Capture the cell that displays the provided text and extract its [X, Y] central coordinate. 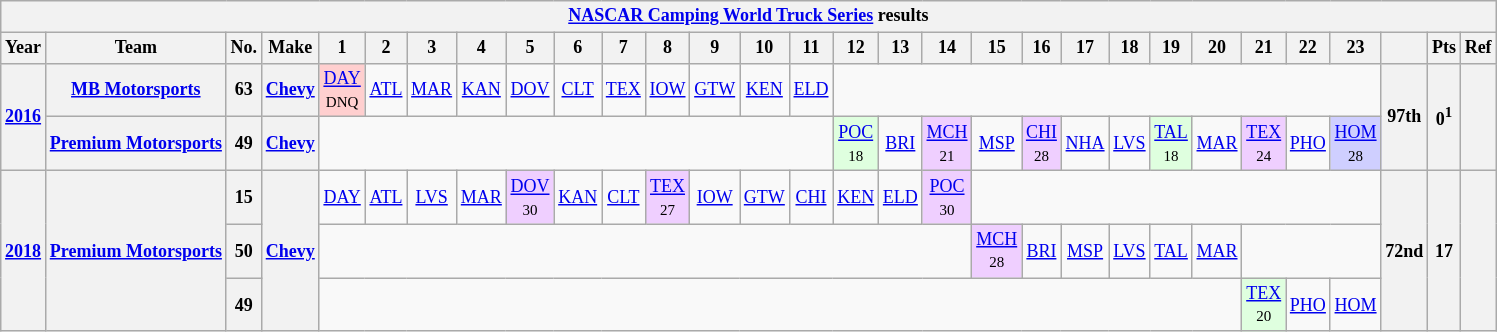
18 [1130, 48]
13 [901, 48]
7 [624, 48]
6 [578, 48]
CHI28 [1042, 144]
POC18 [856, 144]
97th [1404, 116]
3 [432, 48]
4 [481, 48]
20 [1217, 48]
Year [24, 48]
TAL18 [1171, 144]
2 [386, 48]
5 [530, 48]
TEX27 [668, 197]
DAYDNQ [342, 90]
CHI [811, 197]
11 [811, 48]
23 [1356, 48]
Ref [1478, 48]
TEX24 [1264, 144]
DAY [342, 197]
22 [1308, 48]
19 [1171, 48]
DOV30 [530, 197]
DOV [530, 90]
1 [342, 48]
2018 [24, 250]
TEX [624, 90]
50 [244, 251]
14 [947, 48]
Pts [1444, 48]
No. [244, 48]
NASCAR Camping World Truck Series results [748, 16]
Team [136, 48]
01 [1444, 116]
HOM [1356, 305]
Make [290, 48]
2016 [24, 116]
63 [244, 90]
21 [1264, 48]
HOM28 [1356, 144]
NHA [1085, 144]
TAL [1171, 251]
MB Motorsports [136, 90]
10 [765, 48]
8 [668, 48]
MCH21 [947, 144]
9 [715, 48]
MCH28 [997, 251]
16 [1042, 48]
12 [856, 48]
POC30 [947, 197]
72nd [1404, 250]
TEX20 [1264, 305]
